Find where the given text appears and provide that cell's center as [x, y] coordinate. 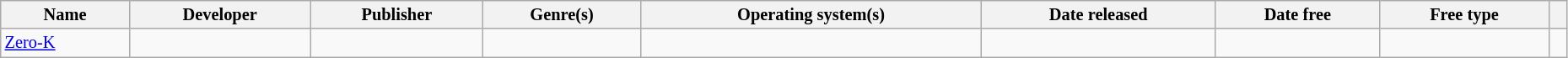
Date released [1098, 14]
Publisher [396, 14]
Zero-K [66, 43]
Operating system(s) [811, 14]
Name [66, 14]
Developer [219, 14]
Date free [1297, 14]
Free type [1464, 14]
Genre(s) [562, 14]
